Find where the given text appears and provide that cell's center as (X, Y) coordinate. 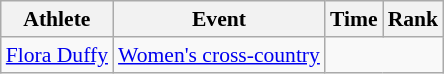
Athlete (57, 19)
Event (219, 19)
Rank (414, 19)
Women's cross-country (219, 55)
Time (354, 19)
Flora Duffy (57, 55)
